Capture the cell that displays the provided text and extract its [X, Y] central coordinate. 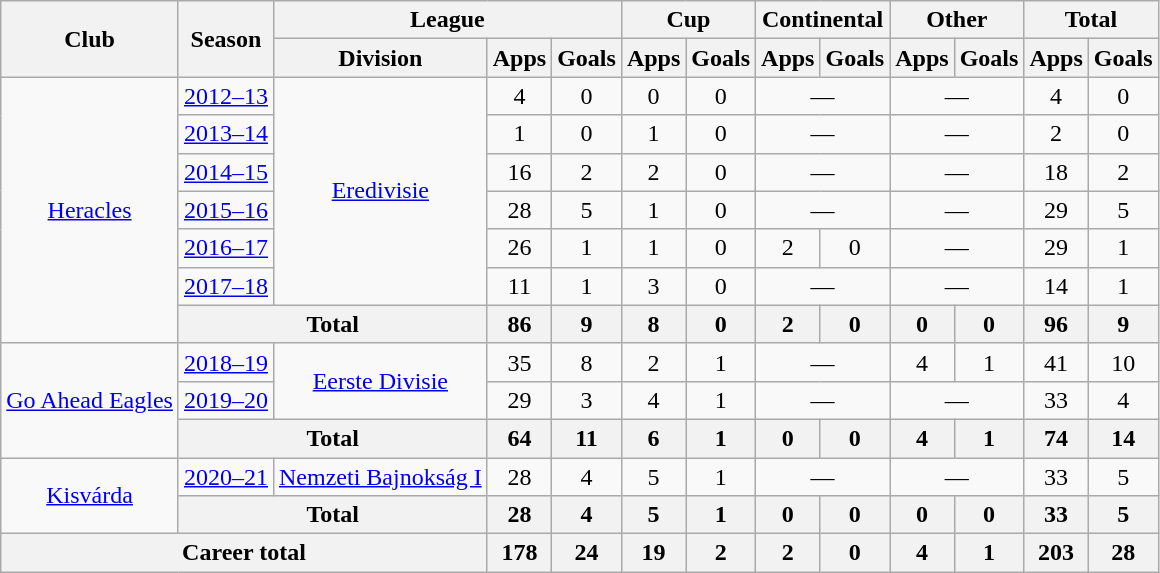
16 [519, 172]
2015–16 [226, 210]
64 [519, 438]
Division [380, 58]
2016–17 [226, 248]
35 [519, 362]
Season [226, 39]
Club [90, 39]
96 [1056, 324]
6 [653, 438]
24 [587, 553]
74 [1056, 438]
Heracles [90, 210]
2019–20 [226, 400]
2020–21 [226, 477]
Go Ahead Eagles [90, 400]
Continental [823, 20]
19 [653, 553]
2013–14 [226, 134]
2018–19 [226, 362]
2017–18 [226, 286]
178 [519, 553]
10 [1123, 362]
Kisvárda [90, 496]
2012–13 [226, 96]
41 [1056, 362]
2014–15 [226, 172]
Career total [244, 553]
League [447, 20]
18 [1056, 172]
Other [957, 20]
26 [519, 248]
Eredivisie [380, 191]
Cup [688, 20]
86 [519, 324]
Eerste Divisie [380, 381]
203 [1056, 553]
Nemzeti Bajnokság I [380, 477]
